Detect which cell encompasses the target text, then output its [X, Y] center coordinate. 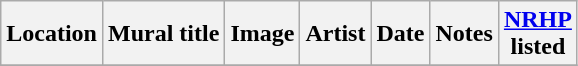
Mural title [163, 34]
Artist [336, 34]
Image [262, 34]
Date [400, 34]
Location [52, 34]
NRHPlisted [538, 34]
Notes [464, 34]
